Search for the cell housing the specified text and yield its (X, Y) center coordinate. 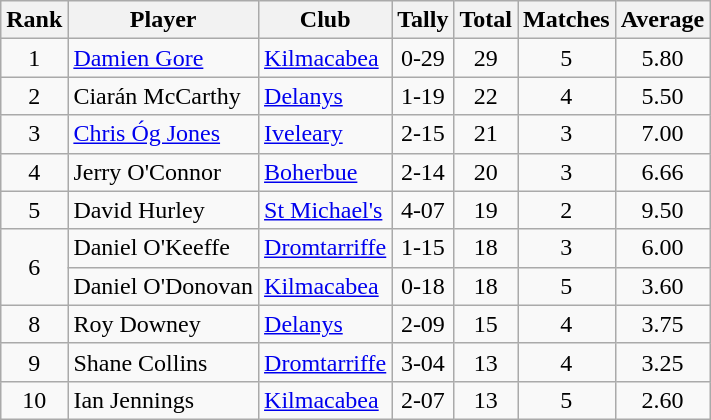
6.66 (662, 172)
4-07 (423, 210)
Matches (567, 20)
Iveleary (326, 134)
3-04 (423, 362)
Player (164, 20)
Ciarán McCarthy (164, 96)
19 (486, 210)
Club (326, 20)
21 (486, 134)
7.00 (662, 134)
Boherbue (326, 172)
5.50 (662, 96)
Rank (34, 20)
3.75 (662, 324)
20 (486, 172)
Chris Óg Jones (164, 134)
2-15 (423, 134)
1 (34, 58)
2.60 (662, 400)
Ian Jennings (164, 400)
29 (486, 58)
1-19 (423, 96)
Jerry O'Connor (164, 172)
Daniel O'Keeffe (164, 248)
David Hurley (164, 210)
3.25 (662, 362)
22 (486, 96)
5.80 (662, 58)
Daniel O'Donovan (164, 286)
Damien Gore (164, 58)
10 (34, 400)
9.50 (662, 210)
Shane Collins (164, 362)
3.60 (662, 286)
15 (486, 324)
2-14 (423, 172)
6.00 (662, 248)
0-29 (423, 58)
Average (662, 20)
2-07 (423, 400)
2-09 (423, 324)
6 (34, 267)
Tally (423, 20)
0-18 (423, 286)
9 (34, 362)
St Michael's (326, 210)
Roy Downey (164, 324)
Total (486, 20)
1-15 (423, 248)
8 (34, 324)
